Detect which cell encompasses the target text, then output its (x, y) center coordinate. 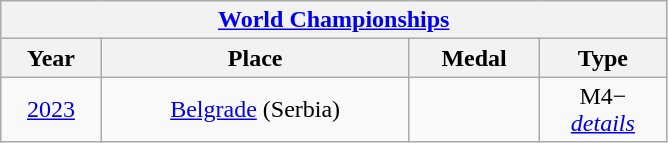
Place (255, 58)
Belgrade (Serbia) (255, 110)
M4−details (603, 110)
2023 (51, 110)
Type (603, 58)
Medal (474, 58)
Year (51, 58)
World Championships (334, 20)
